Return the (x, y) coordinate for the center point of the cell that contains the specified text.  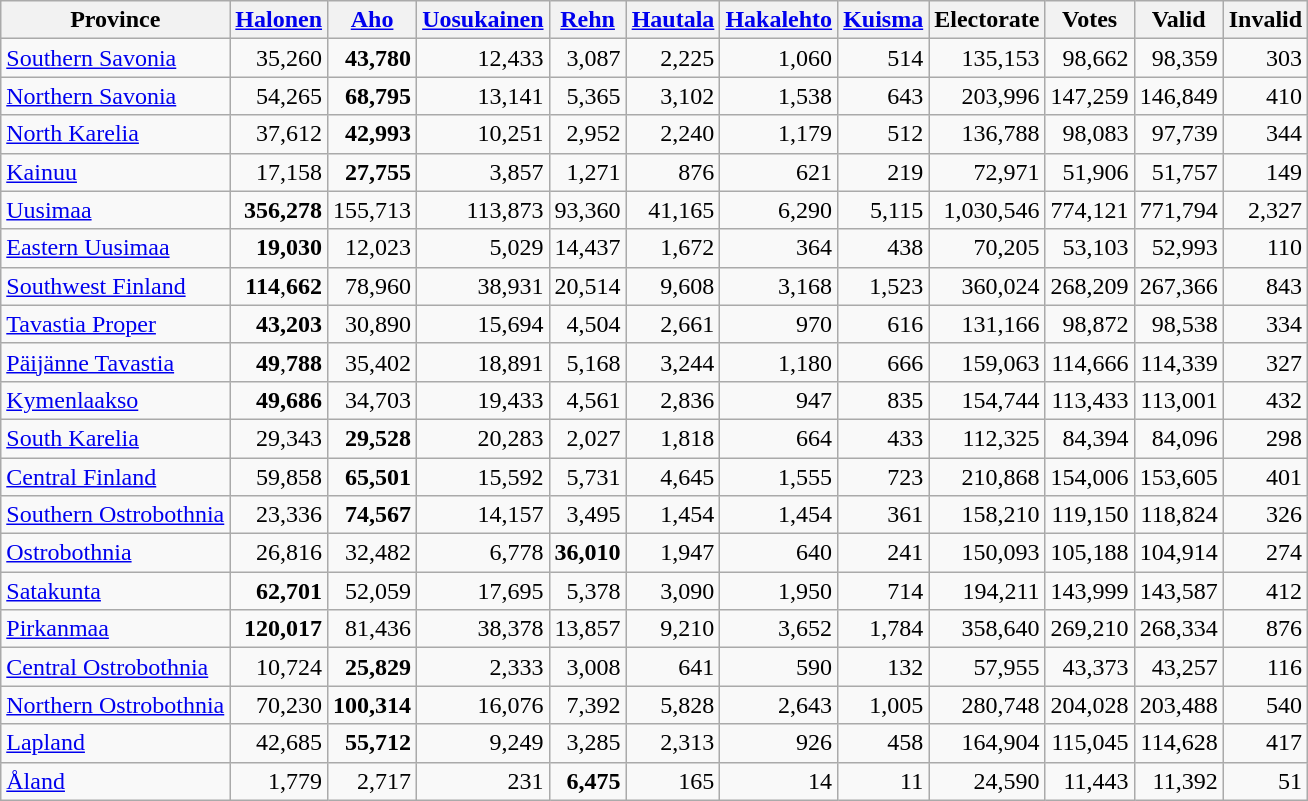
13,857 (588, 629)
43,257 (1178, 667)
Eastern Uusimaa (116, 248)
32,482 (372, 553)
1,179 (779, 134)
74,567 (372, 515)
81,436 (372, 629)
150,093 (987, 553)
29,343 (279, 438)
303 (1265, 58)
132 (884, 667)
104,914 (1178, 553)
274 (1265, 553)
38,378 (483, 629)
23,336 (279, 515)
664 (779, 438)
153,605 (1178, 477)
774,121 (1090, 210)
Pirkanmaa (116, 629)
Satakunta (116, 591)
723 (884, 477)
5,365 (588, 96)
438 (884, 248)
29,528 (372, 438)
Ostrobothnia (116, 553)
3,090 (673, 591)
1,947 (673, 553)
433 (884, 438)
Electorate (987, 20)
55,712 (372, 743)
70,230 (279, 705)
1,784 (884, 629)
241 (884, 553)
159,063 (987, 362)
3,087 (588, 58)
5,828 (673, 705)
105,188 (1090, 553)
540 (1265, 705)
1,950 (779, 591)
Southern Savonia (116, 58)
17,695 (483, 591)
12,023 (372, 248)
947 (779, 400)
43,203 (279, 324)
356,278 (279, 210)
327 (1265, 362)
3,285 (588, 743)
1,555 (779, 477)
15,592 (483, 477)
Central Ostrobothnia (116, 667)
3,168 (779, 286)
59,858 (279, 477)
34,703 (372, 400)
364 (779, 248)
11 (884, 781)
2,027 (588, 438)
1,523 (884, 286)
15,694 (483, 324)
Province (116, 20)
98,662 (1090, 58)
98,538 (1178, 324)
65,501 (372, 477)
2,643 (779, 705)
11,392 (1178, 781)
458 (884, 743)
358,640 (987, 629)
926 (779, 743)
43,780 (372, 58)
231 (483, 781)
120,017 (279, 629)
432 (1265, 400)
11,443 (1090, 781)
114,628 (1178, 743)
42,685 (279, 743)
194,211 (987, 591)
1,060 (779, 58)
Lapland (116, 743)
2,952 (588, 134)
100,314 (372, 705)
98,872 (1090, 324)
17,158 (279, 172)
Åland (116, 781)
3,102 (673, 96)
203,488 (1178, 705)
114,662 (279, 286)
25,829 (372, 667)
7,392 (588, 705)
146,849 (1178, 96)
280,748 (987, 705)
Northern Ostrobothnia (116, 705)
Halonen (279, 20)
9,210 (673, 629)
334 (1265, 324)
6,475 (588, 781)
643 (884, 96)
3,857 (483, 172)
2,717 (372, 781)
Valid (1178, 20)
113,433 (1090, 400)
Invalid (1265, 20)
41,165 (673, 210)
27,755 (372, 172)
Kainuu (116, 172)
Northern Savonia (116, 96)
110 (1265, 248)
35,402 (372, 362)
South Karelia (116, 438)
970 (779, 324)
Hautala (673, 20)
42,993 (372, 134)
84,394 (1090, 438)
268,209 (1090, 286)
149 (1265, 172)
38,931 (483, 286)
18,891 (483, 362)
16,076 (483, 705)
147,259 (1090, 96)
14,157 (483, 515)
Votes (1090, 20)
4,561 (588, 400)
93,360 (588, 210)
269,210 (1090, 629)
5,029 (483, 248)
210,868 (987, 477)
714 (884, 591)
Southwest Finland (116, 286)
2,836 (673, 400)
97,739 (1178, 134)
19,030 (279, 248)
Uusimaa (116, 210)
410 (1265, 96)
Tavastia Proper (116, 324)
512 (884, 134)
9,608 (673, 286)
5,115 (884, 210)
35,260 (279, 58)
Kuisma (884, 20)
116 (1265, 667)
72,971 (987, 172)
51 (1265, 781)
3,652 (779, 629)
20,514 (588, 286)
3,495 (588, 515)
514 (884, 58)
53,103 (1090, 248)
51,906 (1090, 172)
1,672 (673, 248)
68,795 (372, 96)
19,433 (483, 400)
Hakalehto (779, 20)
131,166 (987, 324)
1,005 (884, 705)
62,701 (279, 591)
3,008 (588, 667)
666 (884, 362)
70,205 (987, 248)
114,339 (1178, 362)
835 (884, 400)
52,059 (372, 591)
10,724 (279, 667)
344 (1265, 134)
621 (779, 172)
401 (1265, 477)
219 (884, 172)
267,366 (1178, 286)
5,731 (588, 477)
143,587 (1178, 591)
1,818 (673, 438)
6,778 (483, 553)
Päijänne Tavastia (116, 362)
5,168 (588, 362)
98,083 (1090, 134)
165 (673, 781)
771,794 (1178, 210)
43,373 (1090, 667)
3,244 (673, 362)
360,024 (987, 286)
843 (1265, 286)
20,283 (483, 438)
2,240 (673, 134)
114,666 (1090, 362)
13,141 (483, 96)
268,334 (1178, 629)
204,028 (1090, 705)
84,096 (1178, 438)
2,225 (673, 58)
14,437 (588, 248)
113,873 (483, 210)
412 (1265, 591)
590 (779, 667)
57,955 (987, 667)
51,757 (1178, 172)
158,210 (987, 515)
326 (1265, 515)
78,960 (372, 286)
49,686 (279, 400)
2,327 (1265, 210)
4,504 (588, 324)
24,590 (987, 781)
4,645 (673, 477)
9,249 (483, 743)
616 (884, 324)
2,661 (673, 324)
640 (779, 553)
36,010 (588, 553)
Rehn (588, 20)
298 (1265, 438)
6,290 (779, 210)
10,251 (483, 134)
98,359 (1178, 58)
203,996 (987, 96)
52,993 (1178, 248)
154,744 (987, 400)
118,824 (1178, 515)
1,030,546 (987, 210)
155,713 (372, 210)
Central Finland (116, 477)
30,890 (372, 324)
1,180 (779, 362)
2,313 (673, 743)
5,378 (588, 591)
164,904 (987, 743)
135,153 (987, 58)
26,816 (279, 553)
49,788 (279, 362)
112,325 (987, 438)
North Karelia (116, 134)
54,265 (279, 96)
641 (673, 667)
Kymenlaakso (116, 400)
361 (884, 515)
2,333 (483, 667)
37,612 (279, 134)
1,271 (588, 172)
1,538 (779, 96)
417 (1265, 743)
14 (779, 781)
Aho (372, 20)
154,006 (1090, 477)
113,001 (1178, 400)
136,788 (987, 134)
119,150 (1090, 515)
Uosukainen (483, 20)
1,779 (279, 781)
12,433 (483, 58)
115,045 (1090, 743)
Southern Ostrobothnia (116, 515)
143,999 (1090, 591)
